For the text-containing cell, return its midpoint in (x, y) coordinate format. 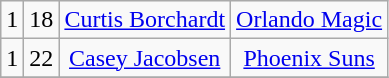
Curtis Borchardt (145, 20)
22 (42, 58)
Phoenix Suns (310, 58)
Casey Jacobsen (145, 58)
Orlando Magic (310, 20)
18 (42, 20)
